Determine the [x, y] coordinate at the center of the cell enclosing the given text.  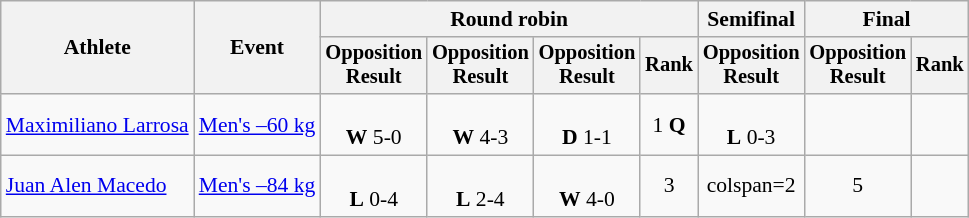
W 4-0 [588, 186]
1 Q [669, 124]
Maximiliano Larrosa [98, 124]
L 0-4 [374, 186]
Final [886, 19]
Athlete [98, 48]
colspan=2 [752, 186]
Semifinal [752, 19]
D 1-1 [588, 124]
Round robin [508, 19]
L 0-3 [752, 124]
Juan Alen Macedo [98, 186]
L 2-4 [480, 186]
W 5-0 [374, 124]
Men's –60 kg [258, 124]
3 [669, 186]
Men's –84 kg [258, 186]
W 4-3 [480, 124]
Event [258, 48]
5 [858, 186]
